Return (x, y) of the center of cell containing provided text 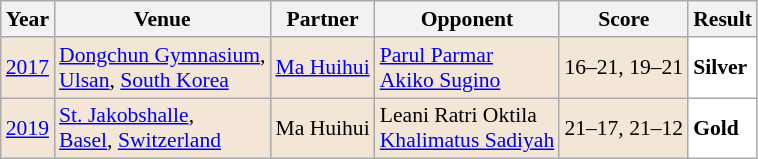
Year (28, 19)
Venue (162, 19)
2017 (28, 68)
2019 (28, 128)
Dongchun Gymnasium,Ulsan, South Korea (162, 68)
Leani Ratri Oktila Khalimatus Sadiyah (468, 128)
Result (722, 19)
Silver (722, 68)
Opponent (468, 19)
Partner (322, 19)
Score (624, 19)
St. Jakobshalle,Basel, Switzerland (162, 128)
Parul Parmar Akiko Sugino (468, 68)
21–17, 21–12 (624, 128)
Gold (722, 128)
16–21, 19–21 (624, 68)
